Return [x, y] of the center of cell containing provided text 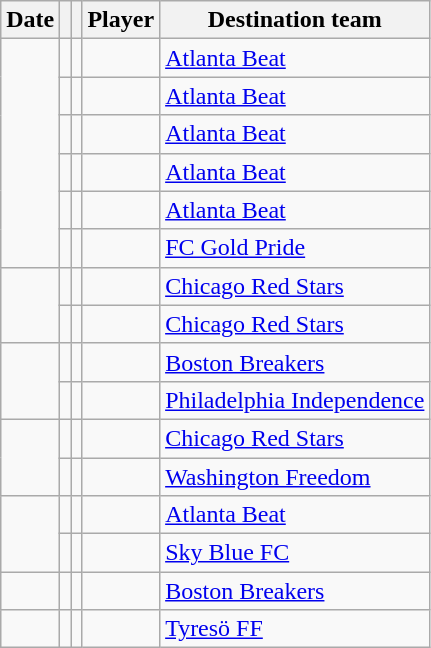
Washington Freedom [295, 477]
Date [30, 20]
Philadelphia Independence [295, 400]
Player [121, 20]
FC Gold Pride [295, 248]
Tyresö FF [295, 629]
Sky Blue FC [295, 553]
Destination team [295, 20]
